For the text-containing cell, return its midpoint in [X, Y] coordinate format. 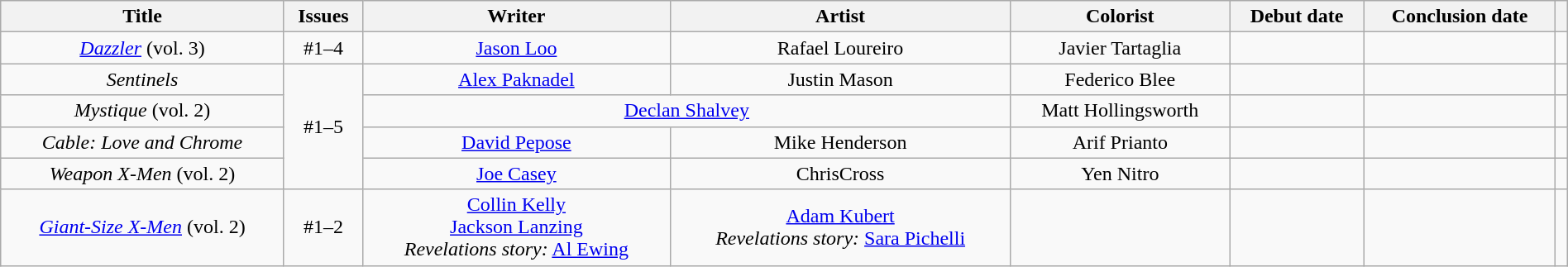
#1–4 [323, 48]
Artist [840, 17]
Mike Henderson [840, 142]
Dazzler (vol. 3) [142, 48]
Matt Hollingsworth [1120, 111]
ChrisCross [840, 174]
Debut date [1297, 17]
Declan Shalvey [686, 111]
Giant-Size X-Men (vol. 2) [142, 227]
Mystique (vol. 2) [142, 111]
Collin KellyJackson LanzingRevelations story: Al Ewing [517, 227]
Yen Nitro [1120, 174]
Jason Loo [517, 48]
Sentinels [142, 79]
Alex Paknadel [517, 79]
David Pepose [517, 142]
Issues [323, 17]
Colorist [1120, 17]
#1–2 [323, 227]
Javier Tartaglia [1120, 48]
Cable: Love and Chrome [142, 142]
Title [142, 17]
Joe Casey [517, 174]
Weapon X-Men (vol. 2) [142, 174]
#1–5 [323, 126]
Adam KubertRevelations story: Sara Pichelli [840, 227]
Rafael Loureiro [840, 48]
Arif Prianto [1120, 142]
Federico Blee [1120, 79]
Justin Mason [840, 79]
Writer [517, 17]
Conclusion date [1459, 17]
